Locate the cell with the specified text and output its [x, y] center coordinate. 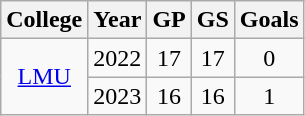
2022 [118, 58]
LMU [44, 77]
GP [169, 20]
Goals [269, 20]
2023 [118, 96]
0 [269, 58]
College [44, 20]
GS [212, 20]
1 [269, 96]
Year [118, 20]
